Detect which cell encompasses the target text, then output its (x, y) center coordinate. 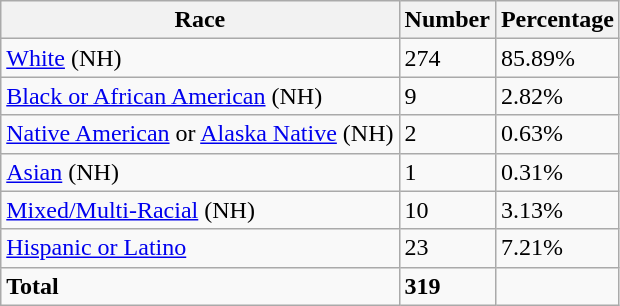
Race (200, 20)
85.89% (557, 58)
274 (447, 58)
Total (200, 286)
0.31% (557, 172)
0.63% (557, 134)
23 (447, 248)
Asian (NH) (200, 172)
3.13% (557, 210)
Number (447, 20)
319 (447, 286)
Percentage (557, 20)
9 (447, 96)
2 (447, 134)
2.82% (557, 96)
Mixed/Multi-Racial (NH) (200, 210)
White (NH) (200, 58)
Native American or Alaska Native (NH) (200, 134)
Hispanic or Latino (200, 248)
10 (447, 210)
7.21% (557, 248)
1 (447, 172)
Black or African American (NH) (200, 96)
